For the text-containing cell, return its midpoint in [X, Y] coordinate format. 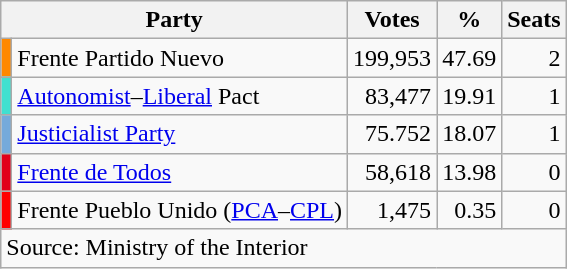
75.752 [392, 134]
Frente de Todos [180, 172]
Votes [392, 20]
58,618 [392, 172]
Justicialist Party [180, 134]
0.35 [470, 210]
18.07 [470, 134]
Source: Ministry of the Interior [284, 248]
Party [174, 20]
Autonomist–Liberal Pact [180, 96]
13.98 [470, 172]
Frente Pueblo Unido (PCA–CPL) [180, 210]
Frente Partido Nuevo [180, 58]
199,953 [392, 58]
19.91 [470, 96]
Seats [534, 20]
% [470, 20]
2 [534, 58]
47.69 [470, 58]
1,475 [392, 210]
83,477 [392, 96]
